Extract the [X, Y] coordinate from the center of the cell holding the provided text.  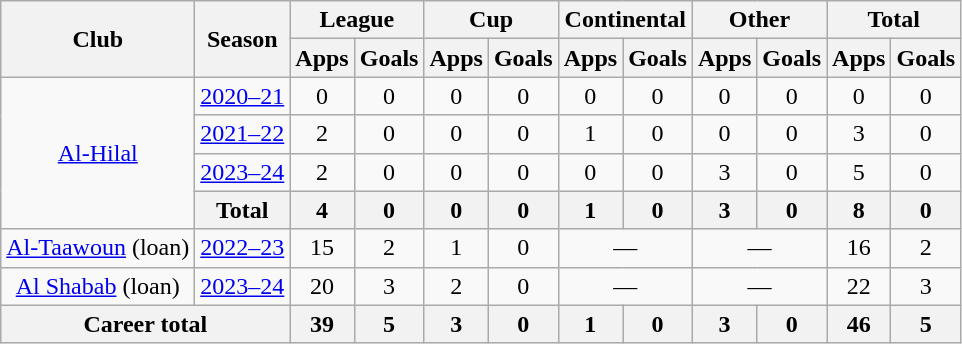
15 [322, 248]
46 [859, 324]
22 [859, 286]
4 [322, 210]
2022–23 [242, 248]
League [357, 20]
Al-Hilal [98, 153]
20 [322, 286]
Continental [625, 20]
Al Shabab (loan) [98, 286]
Other [759, 20]
39 [322, 324]
Cup [491, 20]
2020–21 [242, 96]
16 [859, 248]
8 [859, 210]
Al-Taawoun (loan) [98, 248]
2021–22 [242, 134]
Career total [146, 324]
Season [242, 39]
Club [98, 39]
